Capture the cell that displays the provided text and extract its (X, Y) central coordinate. 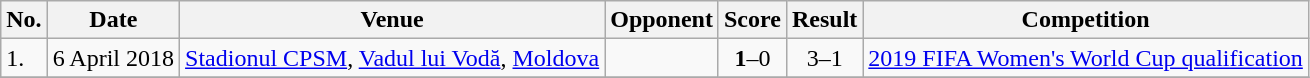
Competition (1086, 20)
Score (752, 20)
No. (24, 20)
3–1 (824, 58)
1–0 (752, 58)
Date (113, 20)
Venue (392, 20)
Result (824, 20)
Opponent (662, 20)
2019 FIFA Women's World Cup qualification (1086, 58)
Stadionul CPSM, Vadul lui Vodă, Moldova (392, 58)
6 April 2018 (113, 58)
1. (24, 58)
